Locate the cell with the specified text and output its (x, y) center coordinate. 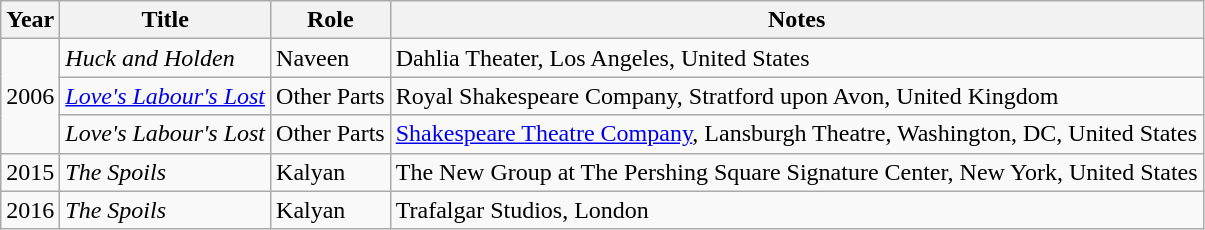
Naveen (331, 58)
2015 (30, 172)
Shakespeare Theatre Company, Lansburgh Theatre, Washington, DC, United States (796, 134)
Title (166, 20)
Royal Shakespeare Company, Stratford upon Avon, United Kingdom (796, 96)
2016 (30, 210)
Role (331, 20)
Year (30, 20)
Trafalgar Studios, London (796, 210)
2006 (30, 96)
Notes (796, 20)
The New Group at The Pershing Square Signature Center, New York, United States (796, 172)
Huck and Holden (166, 58)
Dahlia Theater, Los Angeles, United States (796, 58)
